Extract the (x, y) coordinate from the center of the cell holding the provided text.  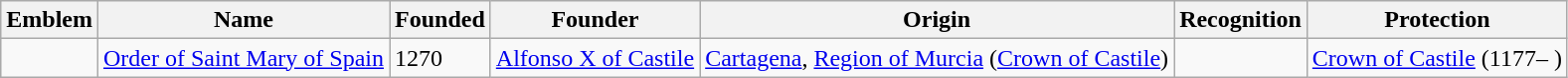
Founder (595, 20)
Name (243, 20)
Recognition (1241, 20)
1270 (440, 58)
Emblem (50, 20)
Protection (1437, 20)
Order of Saint Mary of Spain (243, 58)
Origin (937, 20)
Alfonso X of Castile (595, 58)
Founded (440, 20)
Crown of Castile (1177– ) (1437, 58)
Cartagena, Region of Murcia (Crown of Castile) (937, 58)
